Return the [x, y] coordinate for the center point of the cell that contains the specified text.  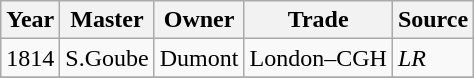
S.Goube [107, 58]
Source [432, 20]
Owner [199, 20]
LR [432, 58]
Trade [318, 20]
Year [30, 20]
Master [107, 20]
London–CGH [318, 58]
1814 [30, 58]
Dumont [199, 58]
